Pinpoint the cell where the given text exists, returning its (X, Y) midpoint coordinate. 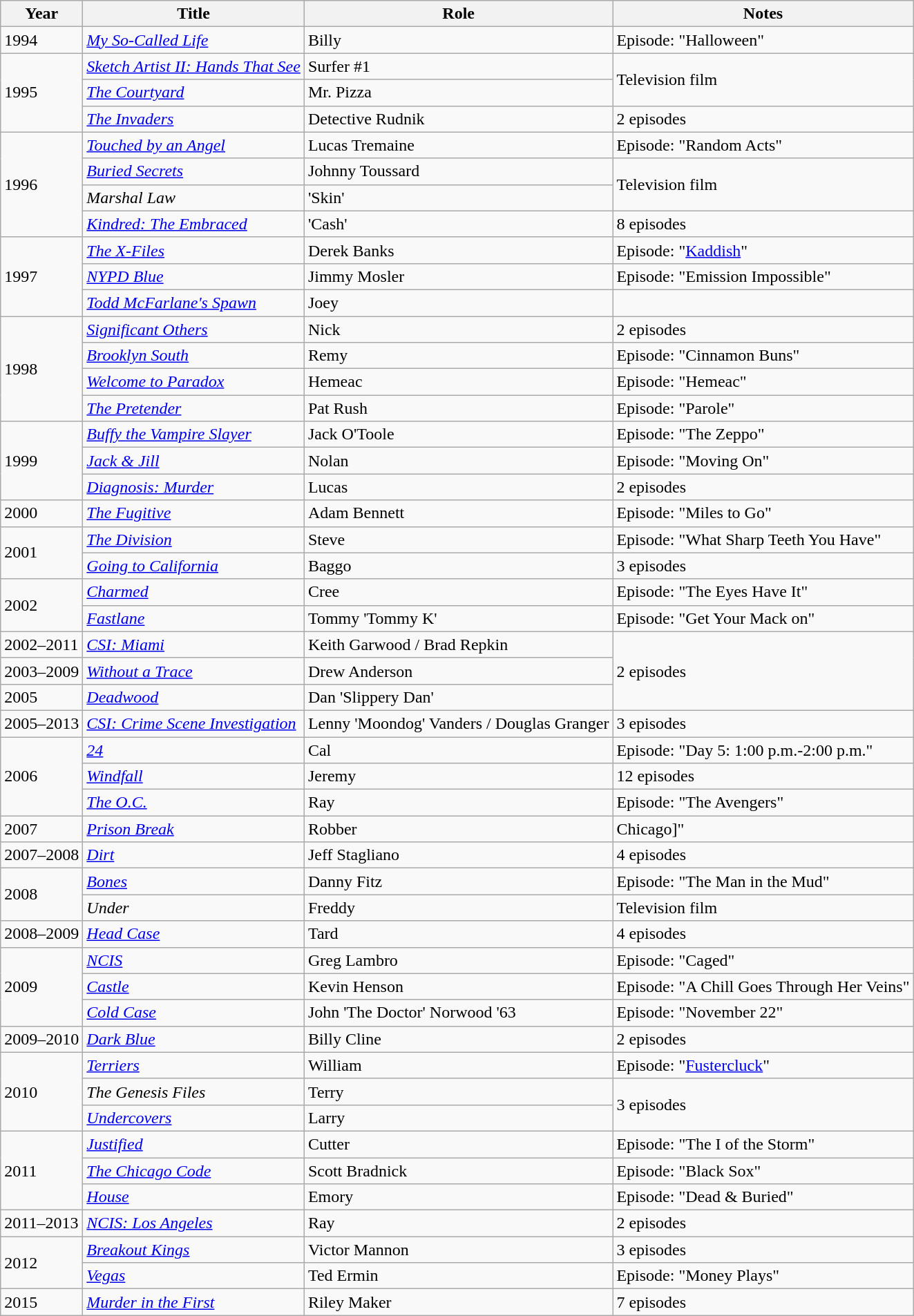
Bones (193, 881)
Remy (459, 356)
Dan 'Slippery Dan' (459, 697)
Larry (459, 1118)
Nick (459, 330)
Going to California (193, 566)
Ted Ermin (459, 1276)
Cold Case (193, 1013)
2002 (41, 605)
Todd McFarlane's Spawn (193, 303)
1997 (41, 276)
Year (41, 14)
Episode: "Money Plays" (763, 1276)
Tommy 'Tommy K' (459, 618)
Chicago]" (763, 829)
2000 (41, 513)
CSI: Miami (193, 645)
Episode: "Black Sox" (763, 1171)
NCIS: Los Angeles (193, 1223)
Dark Blue (193, 1039)
2011 (41, 1170)
24 (193, 750)
2010 (41, 1091)
Dirt (193, 855)
2006 (41, 776)
2009 (41, 986)
Title (193, 14)
Keith Garwood / Brad Repkin (459, 645)
My So-Called Life (193, 40)
12 episodes (763, 776)
2011–2013 (41, 1223)
Billy (459, 40)
Tard (459, 934)
The Pretender (193, 408)
Victor Mannon (459, 1250)
Episode: "Moving On" (763, 461)
Freddy (459, 908)
Charmed (193, 592)
1994 (41, 40)
Detective Rudnik (459, 119)
Hemeac (459, 382)
Greg Lambro (459, 960)
Adam Bennett (459, 513)
Buried Secrets (193, 171)
Emory (459, 1197)
Sketch Artist II: Hands That See (193, 66)
2005–2013 (41, 723)
The Fugitive (193, 513)
2015 (41, 1302)
Episode: "Day 5: 1:00 p.m.-2:00 p.m." (763, 750)
Kindred: The Embraced (193, 224)
Danny Fitz (459, 881)
The Chicago Code (193, 1171)
Murder in the First (193, 1302)
The X-Files (193, 250)
Prison Break (193, 829)
Episode: "Hemeac" (763, 382)
2007–2008 (41, 855)
Episode: "Random Acts" (763, 145)
Lucas Tremaine (459, 145)
'Skin' (459, 198)
1996 (41, 184)
Billy Cline (459, 1039)
Episode: "Caged" (763, 960)
2008 (41, 895)
Undercovers (193, 1118)
Mr. Pizza (459, 93)
2001 (41, 553)
2002–2011 (41, 645)
NYPD Blue (193, 276)
Baggo (459, 566)
Notes (763, 14)
Riley Maker (459, 1302)
8 episodes (763, 224)
House (193, 1197)
2009–2010 (41, 1039)
Cal (459, 750)
Terriers (193, 1065)
Joey (459, 303)
Under (193, 908)
7 episodes (763, 1302)
John 'The Doctor' Norwood '63 (459, 1013)
CSI: Crime Scene Investigation (193, 723)
Episode: "Get Your Mack on" (763, 618)
Episode: "The I of the Storm" (763, 1144)
Robber (459, 829)
William (459, 1065)
NCIS (193, 960)
Head Case (193, 934)
Cree (459, 592)
Terry (459, 1091)
Episode: "The Avengers" (763, 803)
Marshal Law (193, 198)
Drew Anderson (459, 671)
Episode: "Parole" (763, 408)
Derek Banks (459, 250)
Castle (193, 986)
2008–2009 (41, 934)
Breakout Kings (193, 1250)
Episode: "Dead & Buried" (763, 1197)
Nolan (459, 461)
Welcome to Paradox (193, 382)
Jimmy Mosler (459, 276)
Episode: "Fustercluck" (763, 1065)
Jeff Stagliano (459, 855)
Vegas (193, 1276)
1999 (41, 461)
The Invaders (193, 119)
The O.C. (193, 803)
Lucas (459, 487)
'Cash' (459, 224)
Episode: "Halloween" (763, 40)
The Courtyard (193, 93)
Episode: "The Zeppo" (763, 435)
Scott Bradnick (459, 1171)
Cutter (459, 1144)
1995 (41, 93)
2012 (41, 1263)
Jack O'Toole (459, 435)
Episode: "What Sharp Teeth You Have" (763, 540)
The Division (193, 540)
Steve (459, 540)
The Genesis Files (193, 1091)
Pat Rush (459, 408)
Touched by an Angel (193, 145)
2003–2009 (41, 671)
Episode: "Emission Impossible" (763, 276)
2007 (41, 829)
Lenny 'Moondog' Vanders / Douglas Granger (459, 723)
Kevin Henson (459, 986)
Without a Trace (193, 671)
Windfall (193, 776)
Diagnosis: Murder (193, 487)
Johnny Toussard (459, 171)
Buffy the Vampire Slayer (193, 435)
Justified (193, 1144)
Significant Others (193, 330)
Episode: "November 22" (763, 1013)
Jack & Jill (193, 461)
Episode: "The Eyes Have It" (763, 592)
Episode: "Cinnamon Buns" (763, 356)
Episode: "A Chill Goes Through Her Veins" (763, 986)
Jeremy (459, 776)
Episode: "Miles to Go" (763, 513)
Fastlane (193, 618)
Deadwood (193, 697)
Role (459, 14)
Brooklyn South (193, 356)
2005 (41, 697)
Episode: "The Man in the Mud" (763, 881)
Surfer #1 (459, 66)
1998 (41, 369)
Episode: "Kaddish" (763, 250)
